Identify which cell holds the provided text, then report its (x, y) central coordinate. 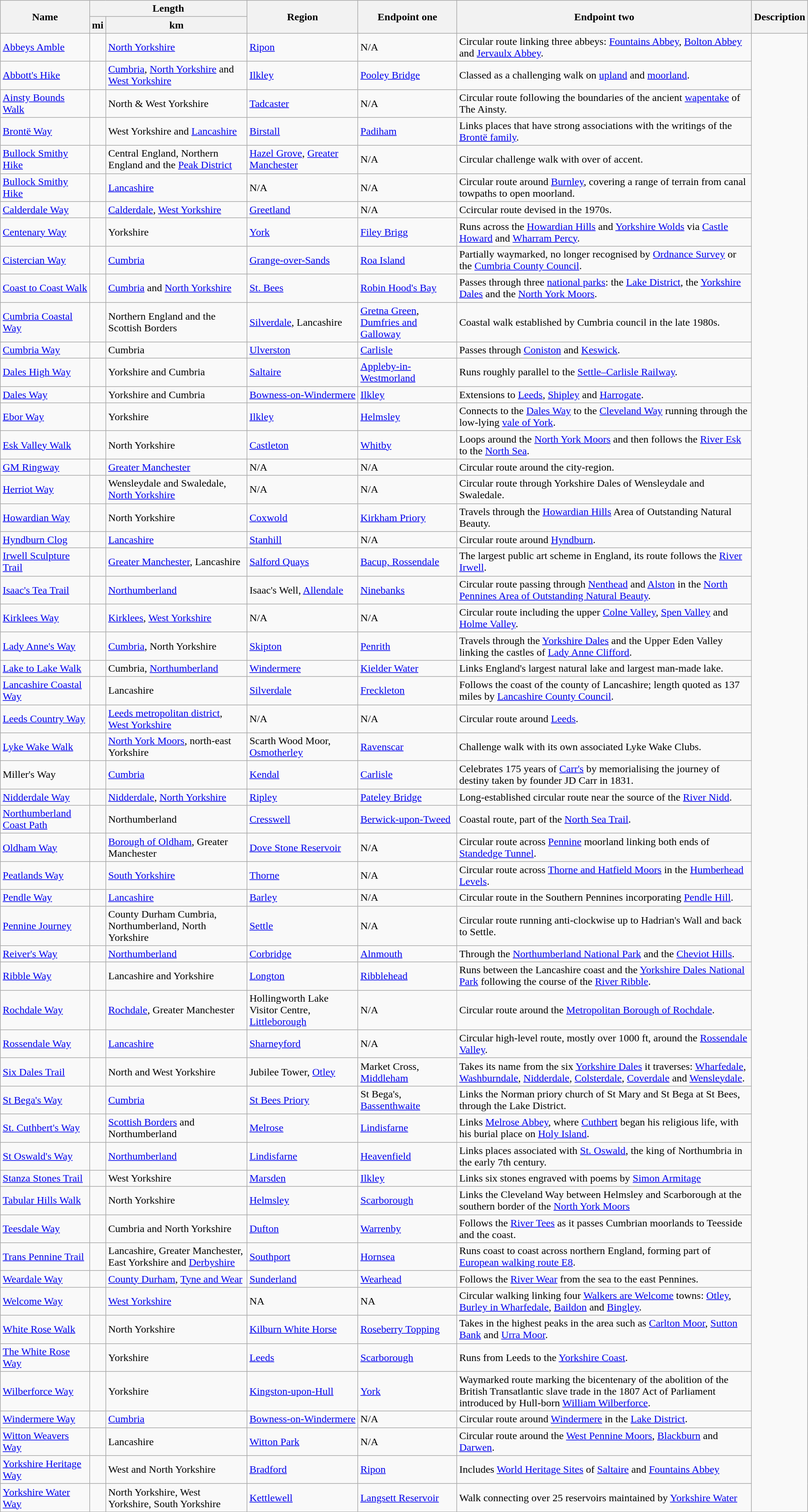
Scottish Borders and Northumberland (176, 1128)
Hornsea (407, 1257)
Birstall (302, 131)
Ripley (302, 797)
Dales High Way (45, 373)
Skipton (302, 646)
Esk Valley Walk (45, 445)
Roa Island (407, 260)
Takes its name from the six Yorkshire Dales it traverses: Wharfedale, Washburndale, Nidderdale, Colsterdale, Coverdale and Wensleydale. (604, 1072)
Includes World Heritage Sites of Saltaire and Fountains Abbey (604, 1469)
Circular route linking three abbeys: Fountains Abbey, Bolton Abbey and Jervaulx Abbey. (604, 47)
Ulverston (302, 350)
Circular route around Burnley, covering a range of terrain from canal towpaths to open moorland. (604, 187)
Ravenscar (407, 747)
Abbott's Hike (45, 75)
Witton Weavers Way (45, 1442)
Runs roughly parallel to the Settle–Carlisle Railway. (604, 373)
Passes through Coniston and Keswick. (604, 350)
Saltaire (302, 373)
Kirkham Priory (407, 518)
Circular high-level route, mostly over 1000 ft, around the Rossendale Valley. (604, 1044)
Kingston-upon-Hull (302, 1391)
Berwick-upon-Tweed (407, 820)
Circular route running anti-clockwise up to Hadrian's Wall and back to Settle. (604, 926)
St. Bees (302, 288)
Cumbria, Northumberland (176, 668)
Kirklees, West Yorkshire (176, 618)
Circular route including the upper Colne Valley, Spen Valley and Holme Valley. (604, 618)
Cumbria Coastal Way (45, 322)
Links the Norman priory church of St Mary and St Bega at St Bees, through the Lake District. (604, 1100)
Peatlands Way (45, 876)
Circular challenge walk with over of accent. (604, 160)
West and North Yorkshire (176, 1469)
Leeds metropolitan district, West Yorkshire (176, 719)
County Durham, Tyne and Wear (176, 1279)
Wilberforce Way (45, 1391)
Circular route around the West Pennine Moors, Blackburn and Darwen. (604, 1442)
Cresswell (302, 820)
Appleby-in-Westmorland (407, 373)
Rochdale Way (45, 1010)
Melrose (302, 1128)
Ebor Way (45, 417)
Name (45, 17)
Stanza Stones Trail (45, 1179)
Runs from Leeds to the Yorkshire Coast. (604, 1357)
Links places that have strong associations with the writings of the Brontë family. (604, 131)
Alnmouth (407, 954)
Langsett Reservoir (407, 1498)
White Rose Walk (45, 1330)
Links England's largest natural lake and largest man-made lake. (604, 668)
Greater Manchester (176, 467)
Nidderdale, North Yorkshire (176, 797)
Warrenby (407, 1229)
Follows the coast of the county of Lancashire; length quoted as 137 miles by Lancashire County Council. (604, 690)
Celebrates 175 years of Carr's by memorialising the journey of destiny taken by founder JD Carr in 1831. (604, 775)
Barley (302, 898)
Circular route around the city-region. (604, 467)
Circular route across Pennine moorland linking both ends of Standedge Tunnel. (604, 847)
Pendle Way (45, 898)
Circular route following the boundaries of the ancient wapentake of The Ainsty. (604, 104)
Reiver's Way (45, 954)
Ribble Way (45, 976)
km (176, 25)
Calderdale, West Yorkshire (176, 210)
Ninebanks (407, 590)
St. Cuthbert's Way (45, 1128)
Scarth Wood Moor, Osmotherley (302, 747)
Grange-over-Sands (302, 260)
Cistercian Way (45, 260)
Nidderdale Way (45, 797)
Rossendale Way (45, 1044)
St Bega's Way (45, 1100)
Circular route around Windermere in the Lake District. (604, 1419)
Classed as a challenging walk on upland and moorland. (604, 75)
Six Dales Trail (45, 1072)
Silverdale (302, 690)
Hyndburn Clog (45, 540)
Longton (302, 976)
Castleton (302, 445)
North York Moors, north-east Yorkshire (176, 747)
Runs between the Lancashire coast and the Yorkshire Dales National Park following the course of the River Ribble. (604, 976)
Teesdale Way (45, 1229)
Hollingworth Lake Visitor Centre, Littleborough (302, 1010)
Herriot Way (45, 489)
Circular route in the Southern Pennines incorporating Pendle Hill. (604, 898)
mi (98, 25)
Greater Manchester, Lancashire (176, 562)
Partially waymarked, no longer recognised by Ordnance Survey or the Cumbria County Council. (604, 260)
Wearhead (407, 1279)
Runs across the Howardian Hills and Yorkshire Wolds via Castle Howard and Wharram Percy. (604, 232)
Region (302, 17)
West Yorkshire and Lancashire (176, 131)
Dove Stone Reservoir (302, 847)
Corbridge (302, 954)
Sunderland (302, 1279)
Tabular Hills Walk (45, 1201)
Whitby (407, 445)
Circular route passing through Nenthead and Alston in the North Pennines Area of Outstanding Natural Beauty. (604, 590)
Dufton (302, 1229)
Northern England and the Scottish Borders (176, 322)
Penrith (407, 646)
Bradford (302, 1469)
Rochdale, Greater Manchester (176, 1010)
Dales Way (45, 395)
Ainsty Bounds Walk (45, 104)
Coastal walk established by Cumbria council in the late 1980s. (604, 322)
Challenge walk with its own associated Lyke Wake Clubs. (604, 747)
Heavenfield (407, 1156)
Robin Hood's Bay (407, 288)
South Yorkshire (176, 876)
Pateley Bridge (407, 797)
Circular route through Yorkshire Dales of Wensleydale and Swaledale. (604, 489)
Circular route around Leeds. (604, 719)
Freckleton (407, 690)
Lyke Wake Walk (45, 747)
Links Melrose Abbey, where Cuthbert began his religious life, with his burial place on Holy Island. (604, 1128)
Travels through the Howardian Hills Area of Outstanding Natural Beauty. (604, 518)
Market Cross, Middleham (407, 1072)
Kielder Water (407, 668)
Central England, Northern England and the Peak District (176, 160)
Circular route around Hyndburn. (604, 540)
Links places associated with St. Oswald, the king of Northumbria in the early 7th century. (604, 1156)
Ribblehead (407, 976)
St Bega's, Bassenthwaite (407, 1100)
Gretna Green, Dumfries and Galloway (407, 322)
County Durham Cumbria, Northumberland, North Yorkshire (176, 926)
Length (168, 9)
Jubilee Tower, Otley (302, 1072)
Padiham (407, 131)
Lake to Lake Walk (45, 668)
St Bees Priory (302, 1100)
Endpoint two (604, 17)
Isaac's Tea Trail (45, 590)
Hazel Grove, Greater Manchester (302, 160)
Lancashire, Greater Manchester, East Yorkshire and Derbyshire (176, 1257)
Extensions to Leeds, Shipley and Harrogate. (604, 395)
Calderdale Way (45, 210)
Centenary Way (45, 232)
Stanhill (302, 540)
Through the Northumberland National Park and the Cheviot Hills. (604, 954)
Settle (302, 926)
Salford Quays (302, 562)
Cumbria, North Yorkshire and West Yorkshire (176, 75)
St Oswald's Way (45, 1156)
Lady Anne's Way (45, 646)
Wensleydale and Swaledale, North Yorkshire (176, 489)
Kirklees Way (45, 618)
Links the Cleveland Way between Helmsley and Scarborough at the southern border of the North York Moors (604, 1201)
Borough of Oldham, Greater Manchester (176, 847)
Welcome Way (45, 1301)
Endpoint one (407, 17)
Kendal (302, 775)
Kilburn White Horse (302, 1330)
Windermere (302, 668)
Roseberry Topping (407, 1330)
Yorkshire Water Way (45, 1498)
North Yorkshire, West Yorkshire, South Yorkshire (176, 1498)
Witton Park (302, 1442)
Links six stones engraved with poems by Simon Armitage (604, 1179)
Loops around the North York Moors and then follows the River Esk to the North Sea. (604, 445)
The largest public art scheme in England, its route follows the River Irwell. (604, 562)
Coast to Coast Walk (45, 288)
Travels through the Yorkshire Dales and the Upper Eden Valley linking the castles of Lady Anne Clifford. (604, 646)
Oldham Way (45, 847)
Silverdale, Lancashire (302, 322)
Thorne (302, 876)
Takes in the highest peaks in the area such as Carlton Moor, Sutton Bank and Urra Moor. (604, 1330)
Circular walking linking four Walkers are Welcome towns: Otley, Burley in Wharfedale, Baildon and Bingley. (604, 1301)
Weardale Way (45, 1279)
Coxwold (302, 518)
Trans Pennine Trail (45, 1257)
Pennine Journey (45, 926)
Lancashire and Yorkshire (176, 976)
Cumbria, North Yorkshire (176, 646)
Circular route around the Metropolitan Borough of Rochdale. (604, 1010)
Long-established circular route near the source of the River Nidd. (604, 797)
Bacup, Rossendale (407, 562)
Sharneyford (302, 1044)
Lancashire Coastal Way (45, 690)
Windermere Way (45, 1419)
Howardian Way (45, 518)
Tadcaster (302, 104)
Follows the River Tees as it passes Cumbrian moorlands to Teesside and the coast. (604, 1229)
North & West Yorkshire (176, 104)
Follows the River Wear from the sea to the east Pennines. (604, 1279)
Northumberland Coast Path (45, 820)
Connects to the Dales Way to the Cleveland Way running through the low-lying vale of York. (604, 417)
Description (780, 17)
Runs coast to coast across northern England, forming part of European walking route E8. (604, 1257)
Brontë Way (45, 131)
GM Ringway (45, 467)
The White Rose Way (45, 1357)
Isaac's Well, Allendale (302, 590)
Southport (302, 1257)
Pooley Bridge (407, 75)
North and West Yorkshire (176, 1072)
Irwell Sculpture Trail (45, 562)
Passes through three national parks: the Lake District, the Yorkshire Dales and the North York Moors. (604, 288)
Cumbria Way (45, 350)
Filey Brigg (407, 232)
Leeds Country Way (45, 719)
Circular route across Thorne and Hatfield Moors in the Humberhead Levels. (604, 876)
Yorkshire Heritage Way (45, 1469)
Kettlewell (302, 1498)
Greetland (302, 210)
Leeds (302, 1357)
Walk connecting over 25 reservoirs maintained by Yorkshire Water (604, 1498)
Ccircular route devised in the 1970s. (604, 210)
Marsden (302, 1179)
Miller's Way (45, 775)
Coastal route, part of the North Sea Trail. (604, 820)
Abbeys Amble (45, 47)
